Determine the (X, Y) coordinate at the center of the cell enclosing the given text.  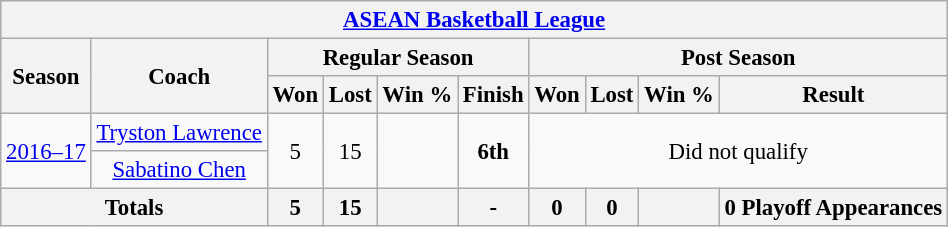
Coach (179, 76)
Tryston Lawrence (179, 133)
Sabatino Chen (179, 170)
ASEAN Basketball League (474, 20)
- (494, 208)
Finish (494, 95)
0 Playoff Appearances (833, 208)
Result (833, 95)
Post Season (738, 58)
Did not qualify (738, 152)
Season (46, 76)
2016–17 (46, 152)
6th (494, 152)
Totals (134, 208)
Regular Season (398, 58)
